Extract the (x, y) coordinate from the center of the cell holding the provided text.  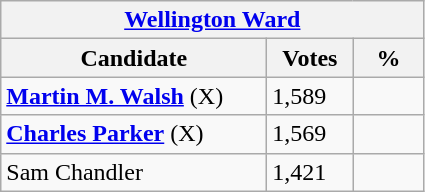
Votes (310, 58)
1,569 (310, 134)
Martin M. Walsh (X) (134, 96)
Sam Chandler (134, 172)
Candidate (134, 58)
1,589 (310, 96)
% (388, 58)
Charles Parker (X) (134, 134)
1,421 (310, 172)
Wellington Ward (212, 20)
